Scan for the cell matching the given text and deliver its (x, y) coordinate at center. 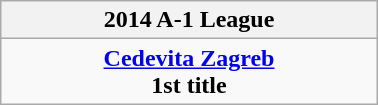
2014 A-1 League (189, 20)
Cedevita Zagreb1st title (189, 72)
